Scan for the cell matching the given text and deliver its (x, y) coordinate at center. 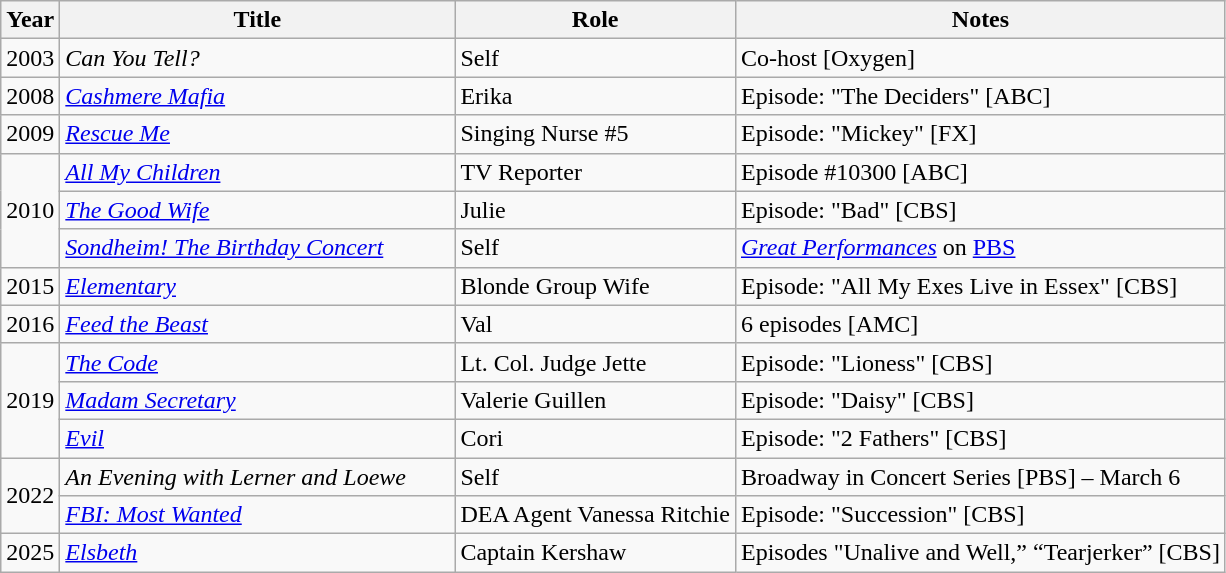
Singing Nurse #5 (596, 134)
FBI: Most Wanted (258, 515)
Episode: "Succession" [CBS] (980, 515)
Evil (258, 438)
Feed the Beast (258, 324)
The Good Wife (258, 210)
2019 (30, 400)
2015 (30, 286)
Lt. Col. Judge Jette (596, 362)
Episode: "2 Fathers" [CBS] (980, 438)
Episode: "The Deciders" [ABC] (980, 96)
Year (30, 20)
2022 (30, 496)
Julie (596, 210)
Valerie Guillen (596, 400)
TV Reporter (596, 172)
Cashmere Mafia (258, 96)
Madam Secretary (258, 400)
Role (596, 20)
Episode: "All My Exes Live in Essex" [CBS] (980, 286)
Episode: "Bad" [CBS] (980, 210)
Captain Kershaw (596, 553)
6 episodes [AMC] (980, 324)
DEA Agent Vanessa Ritchie (596, 515)
Can You Tell? (258, 58)
2009 (30, 134)
Episodes "Unalive and Well,” “Tearjerker” [CBS] (980, 553)
2008 (30, 96)
Episode: "Mickey" [FX] (980, 134)
Co-host [Oxygen] (980, 58)
The Code (258, 362)
Rescue Me (258, 134)
Episode #10300 [ABC] (980, 172)
Title (258, 20)
Blonde Group Wife (596, 286)
Elementary (258, 286)
Episode: "Lioness" [CBS] (980, 362)
Notes (980, 20)
All My Children (258, 172)
2003 (30, 58)
2025 (30, 553)
An Evening with Lerner and Loewe (258, 477)
Great Performances on PBS (980, 248)
Broadway in Concert Series [PBS] – March 6 (980, 477)
Episode: "Daisy" [CBS] (980, 400)
2010 (30, 210)
Sondheim! The Birthday Concert (258, 248)
Erika (596, 96)
2016 (30, 324)
Elsbeth (258, 553)
Val (596, 324)
Cori (596, 438)
